Return the [X, Y] coordinate for the center point of the cell that contains the specified text.  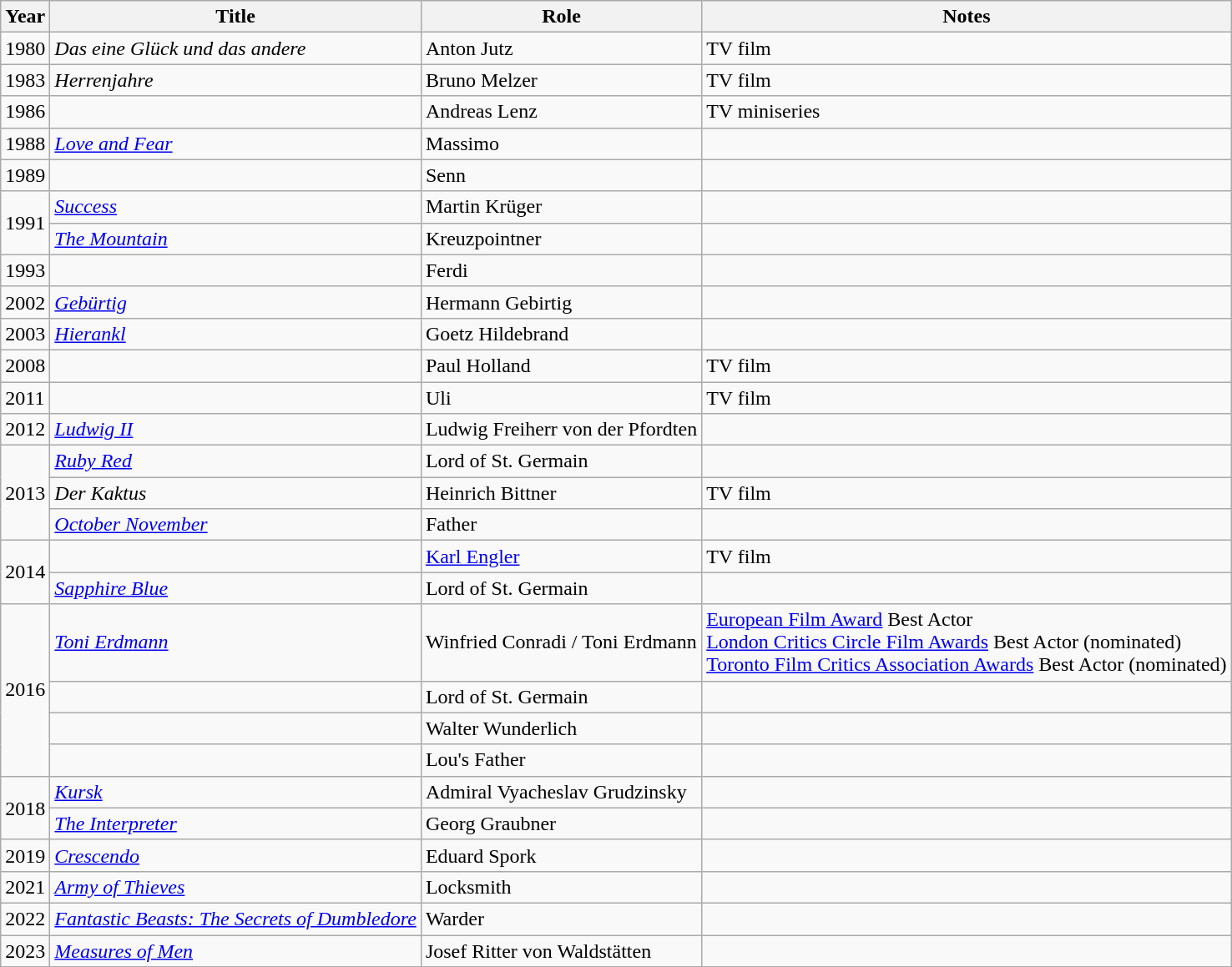
2013 [25, 493]
Bruno Melzer [561, 80]
1988 [25, 144]
Toni Erdmann [235, 642]
Ludwig II [235, 430]
Kursk [235, 792]
Warder [561, 919]
Army of Thieves [235, 887]
Father [561, 525]
Notes [967, 17]
October November [235, 525]
Measures of Men [235, 950]
Andreas Lenz [561, 112]
2022 [25, 919]
Josef Ritter von Waldstätten [561, 950]
Lou's Father [561, 760]
Ruby Red [235, 461]
Senn [561, 175]
Martin Krüger [561, 207]
Hierankl [235, 334]
Heinrich Bittner [561, 493]
Eduard Spork [561, 855]
2008 [25, 365]
Goetz Hildebrand [561, 334]
2021 [25, 887]
Paul Holland [561, 365]
2002 [25, 302]
Success [235, 207]
Hermann Gebirtig [561, 302]
Fantastic Beasts: The Secrets of Dumbledore [235, 919]
Year [25, 17]
1993 [25, 270]
Crescendo [235, 855]
1980 [25, 48]
Herrenjahre [235, 80]
Ludwig Freiherr von der Pfordten [561, 430]
1991 [25, 223]
Walter Wunderlich [561, 728]
1983 [25, 80]
Ferdi [561, 270]
Massimo [561, 144]
TV miniseries [967, 112]
2016 [25, 690]
1986 [25, 112]
2019 [25, 855]
Kreuzpointner [561, 239]
Anton Jutz [561, 48]
2012 [25, 430]
The Mountain [235, 239]
The Interpreter [235, 823]
Admiral Vyacheslav Grudzinsky [561, 792]
1989 [25, 175]
2023 [25, 950]
Gebürtig [235, 302]
2018 [25, 808]
Role [561, 17]
Locksmith [561, 887]
2003 [25, 334]
Love and Fear [235, 144]
Sapphire Blue [235, 588]
Der Kaktus [235, 493]
2014 [25, 572]
Uli [561, 398]
Title [235, 17]
2011 [25, 398]
Winfried Conradi / Toni Erdmann [561, 642]
Georg Graubner [561, 823]
Das eine Glück und das andere [235, 48]
Karl Engler [561, 557]
